Find where the given text appears and provide that cell's center as (x, y) coordinate. 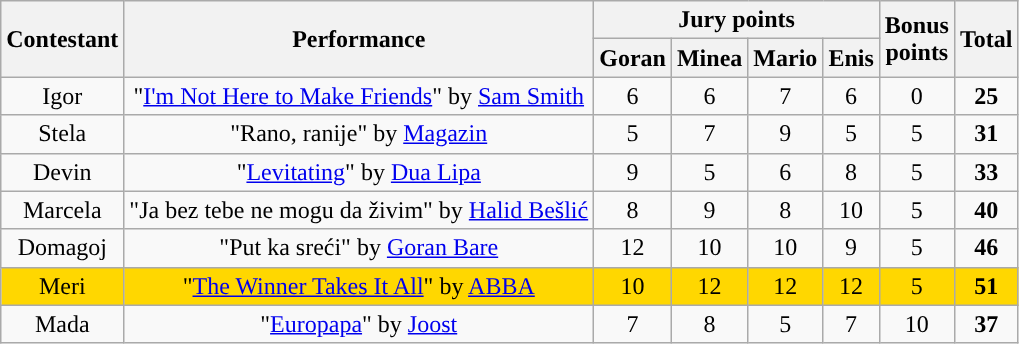
51 (986, 286)
Mada (62, 324)
"Rano, ranije" by Magazin (359, 134)
Goran (633, 58)
Devin (62, 172)
Contestant (62, 39)
"Put ka sreći" by Goran Bare (359, 248)
"The Winner Takes It All" by ABBA (359, 286)
25 (986, 96)
31 (986, 134)
"Ja bez tebe ne mogu da živim" by Halid Bešlić (359, 210)
Igor (62, 96)
"I'm Not Here to Make Friends" by Sam Smith (359, 96)
"Levitating" by Dua Lipa (359, 172)
40 (986, 210)
"Europapa" by Joost (359, 324)
Bonuspoints (916, 39)
Meri (62, 286)
Domagoj (62, 248)
Total (986, 39)
Mario (786, 58)
Jury points (737, 20)
33 (986, 172)
0 (916, 96)
Minea (709, 58)
Performance (359, 39)
37 (986, 324)
46 (986, 248)
Stela (62, 134)
Enis (851, 58)
Marcela (62, 210)
